Search for the cell housing the specified text and yield its (x, y) center coordinate. 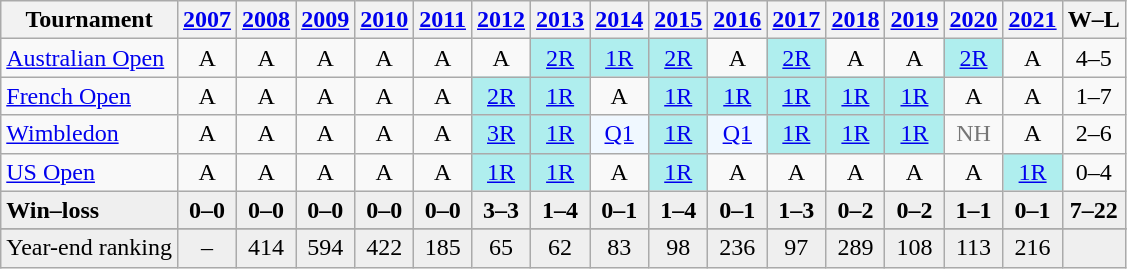
7–22 (1094, 210)
185 (443, 248)
2018 (856, 20)
2007 (208, 20)
113 (974, 248)
2019 (914, 20)
62 (560, 248)
83 (620, 248)
Australian Open (90, 58)
108 (914, 248)
Win–loss (90, 210)
2–6 (1094, 134)
236 (738, 248)
Tournament (90, 20)
289 (856, 248)
4–5 (1094, 58)
2017 (796, 20)
0–4 (1094, 172)
2012 (502, 20)
French Open (90, 96)
Wimbledon (90, 134)
65 (502, 248)
594 (326, 248)
Year-end ranking (90, 248)
2011 (443, 20)
216 (1032, 248)
2016 (738, 20)
2010 (384, 20)
1–3 (796, 210)
– (208, 248)
2014 (620, 20)
3R (502, 134)
414 (266, 248)
97 (796, 248)
98 (678, 248)
1–7 (1094, 96)
2009 (326, 20)
3–3 (502, 210)
2020 (974, 20)
2008 (266, 20)
1–1 (974, 210)
2021 (1032, 20)
US Open (90, 172)
W–L (1094, 20)
NH (974, 134)
2015 (678, 20)
2013 (560, 20)
422 (384, 248)
